Return (X, Y) of the center of cell containing provided text 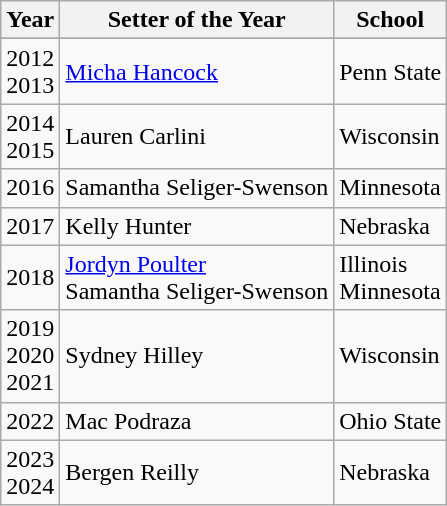
Jordyn Poulter Samantha Seliger-Swenson (197, 278)
20232024 (30, 472)
Mac Podraza (197, 421)
Sydney Hilley (197, 356)
20142015 (30, 136)
2022 (30, 421)
2018 (30, 278)
Penn State (390, 72)
Kelly Hunter (197, 226)
Year (30, 20)
201920202021 (30, 356)
2016 (30, 188)
20122013 (30, 72)
IllinoisMinnesota (390, 278)
Bergen Reilly (197, 472)
Lauren Carlini (197, 136)
School (390, 20)
Setter of the Year (197, 20)
Minnesota (390, 188)
Samantha Seliger-Swenson (197, 188)
Micha Hancock (197, 72)
Ohio State (390, 421)
2017 (30, 226)
